Identify which cell holds the provided text, then report its [X, Y] central coordinate. 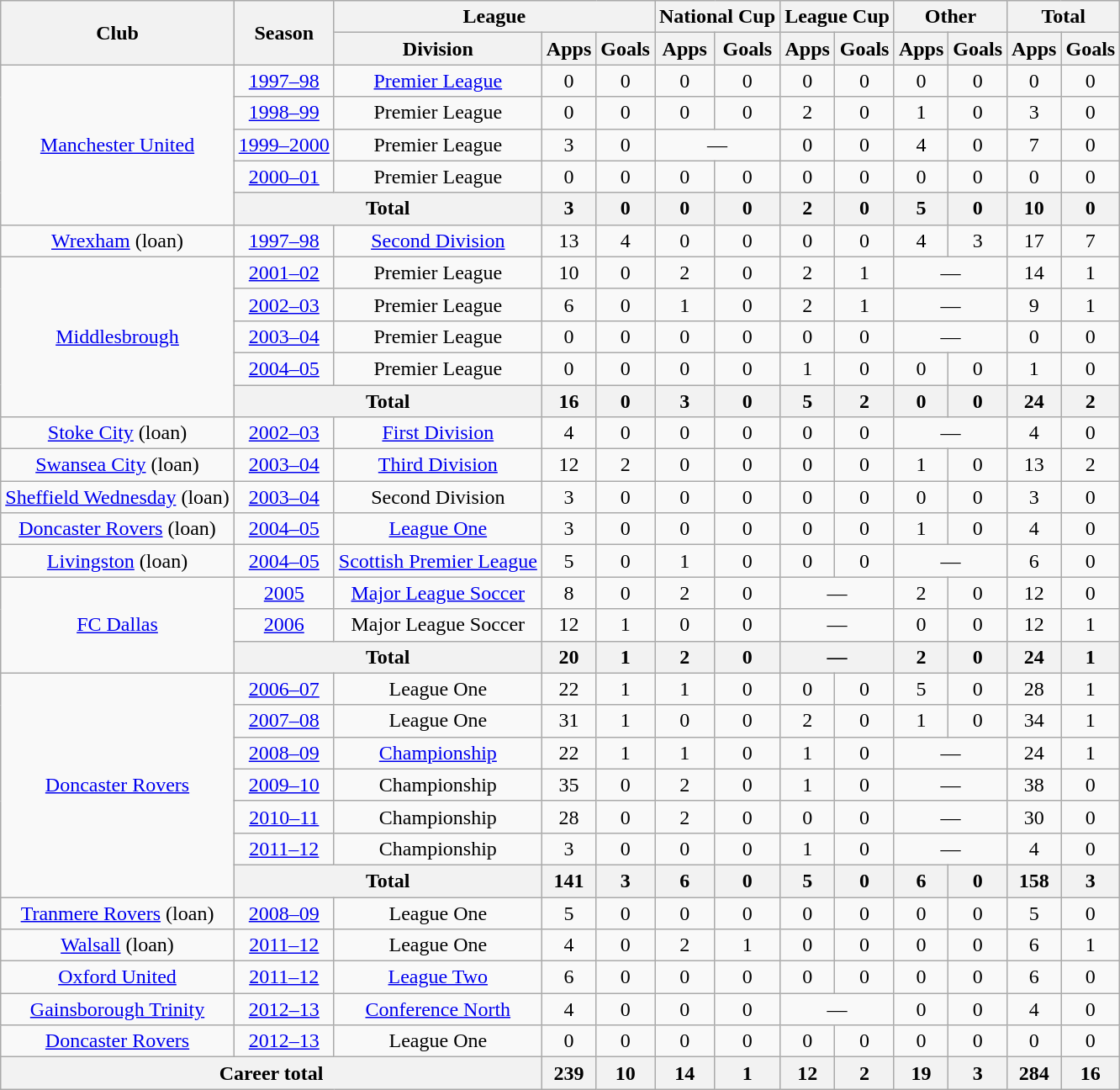
National Cup [716, 17]
2010–11 [284, 817]
35 [568, 785]
284 [1034, 1073]
2006–07 [284, 689]
First Division [437, 433]
Doncaster Rovers (loan) [118, 529]
2009–10 [284, 785]
League Cup [837, 17]
158 [1034, 881]
30 [1034, 817]
FC Dallas [118, 625]
Stoke City (loan) [118, 433]
Wrexham (loan) [118, 241]
19 [921, 1073]
League Two [437, 977]
Third Division [437, 465]
Gainsborough Trinity [118, 1009]
38 [1034, 785]
Livingston (loan) [118, 561]
8 [568, 593]
Club [118, 33]
2007–08 [284, 721]
Conference North [437, 1009]
1999–2000 [284, 145]
2001–02 [284, 272]
239 [568, 1073]
Manchester United [118, 145]
Oxford United [118, 977]
2005 [284, 593]
34 [1034, 721]
1998–99 [284, 113]
Division [437, 49]
9 [1034, 304]
Scottish Premier League [437, 561]
2006 [284, 625]
20 [568, 657]
17 [1034, 241]
Walsall (loan) [118, 945]
Career total [272, 1073]
Middlesbrough [118, 336]
2000–01 [284, 177]
Swansea City (loan) [118, 465]
Other [950, 17]
141 [568, 881]
League [494, 17]
Sheffield Wednesday (loan) [118, 497]
Season [284, 33]
31 [568, 721]
Tranmere Rovers (loan) [118, 913]
